Identify which cell holds the provided text, then report its (x, y) central coordinate. 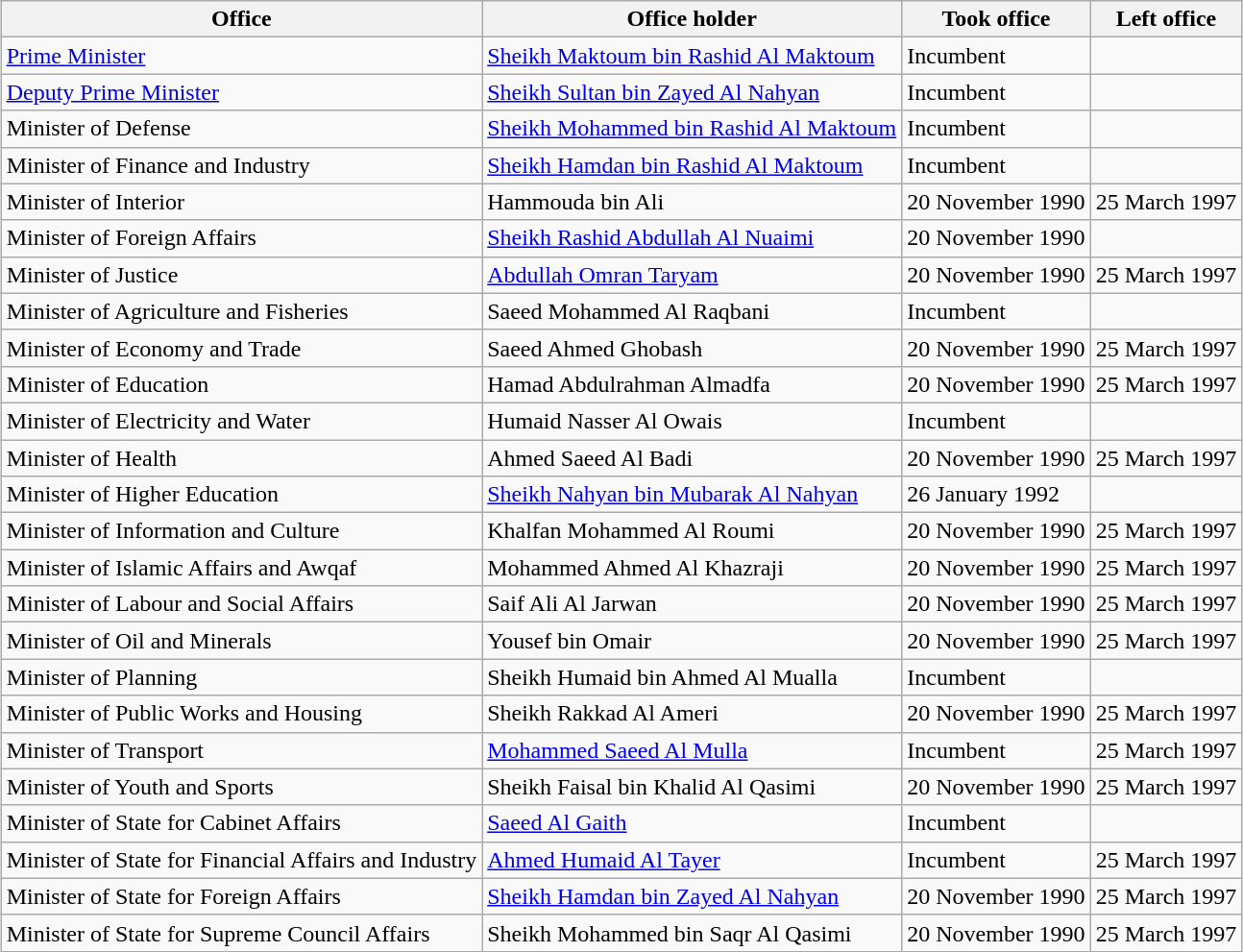
Sheikh Mohammed bin Saqr Al Qasimi (692, 933)
Deputy Prime Minister (242, 92)
Minister of Health (242, 458)
Minister of Education (242, 384)
Minister of State for Foreign Affairs (242, 896)
Minister of Agriculture and Fisheries (242, 311)
Minister of Oil and Minerals (242, 641)
Sheikh Mohammed bin Rashid Al Maktoum (692, 129)
Saeed Mohammed Al Raqbani (692, 311)
Yousef bin Omair (692, 641)
Hammouda bin Ali (692, 202)
Humaid Nasser Al Owais (692, 421)
Sheikh Sultan bin Zayed Al Nahyan (692, 92)
Hamad Abdulrahman Almadfa (692, 384)
Minister of Finance and Industry (242, 165)
Ahmed Saeed Al Badi (692, 458)
Sheikh Rashid Abdullah Al Nuaimi (692, 238)
Minister of State for Cabinet Affairs (242, 823)
Abdullah Omran Taryam (692, 275)
Minister of Electricity and Water (242, 421)
Office holder (692, 19)
Minister of State for Supreme Council Affairs (242, 933)
Office (242, 19)
Saif Ali Al Jarwan (692, 604)
Mohammed Ahmed Al Khazraji (692, 568)
Minister of Youth and Sports (242, 787)
26 January 1992 (996, 495)
Minister of Justice (242, 275)
Khalfan Mohammed Al Roumi (692, 531)
Minister of Transport (242, 750)
Minister of Economy and Trade (242, 348)
Saeed Ahmed Ghobash (692, 348)
Sheikh Humaid bin Ahmed Al Mualla (692, 677)
Minister of Defense (242, 129)
Minister of Islamic Affairs and Awqaf (242, 568)
Sheikh Faisal bin Khalid Al Qasimi (692, 787)
Mohammed Saeed Al Mulla (692, 750)
Saeed Al Gaith (692, 823)
Minister of Foreign Affairs (242, 238)
Prime Minister (242, 56)
Minister of State for Financial Affairs and Industry (242, 860)
Minister of Interior (242, 202)
Sheikh Rakkad Al Ameri (692, 714)
Sheikh Nahyan bin Mubarak Al Nahyan (692, 495)
Minister of Planning (242, 677)
Took office (996, 19)
Ahmed Humaid Al Tayer (692, 860)
Minister of Public Works and Housing (242, 714)
Sheikh Maktoum bin Rashid Al Maktoum (692, 56)
Minister of Information and Culture (242, 531)
Minister of Higher Education (242, 495)
Left office (1166, 19)
Sheikh Hamdan bin Zayed Al Nahyan (692, 896)
Minister of Labour and Social Affairs (242, 604)
Sheikh Hamdan bin Rashid Al Maktoum (692, 165)
